Return [X, Y] of the center of cell containing provided text 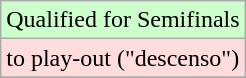
Qualified for Semifinals [123, 20]
to play-out ("descenso") [123, 58]
